Capture the cell that displays the provided text and extract its (x, y) central coordinate. 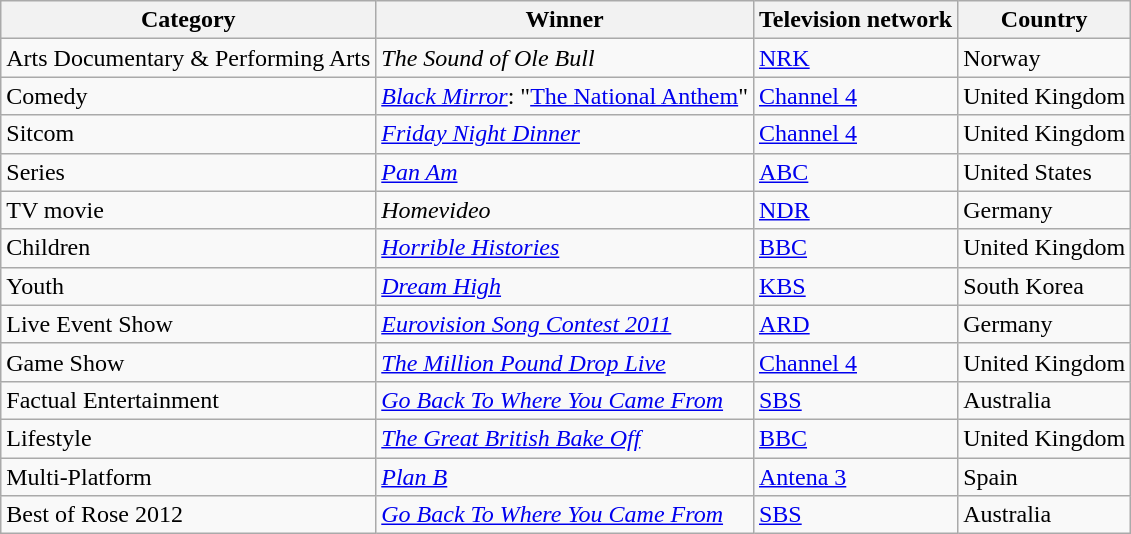
Television network (855, 20)
Arts Documentary & Performing Arts (188, 58)
Eurovision Song Contest 2011 (565, 324)
Live Event Show (188, 324)
KBS (855, 286)
South Korea (1044, 286)
ARD (855, 324)
Pan Am (565, 172)
Winner (565, 20)
The Great British Bake Off (565, 438)
NRK (855, 58)
Children (188, 248)
NDR (855, 210)
Homevideo (565, 210)
Black Mirror: "The National Anthem" (565, 96)
Friday Night Dinner (565, 134)
Factual Entertainment (188, 400)
United States (1044, 172)
Plan B (565, 477)
Country (1044, 20)
The Million Pound Drop Live (565, 362)
Multi-Platform (188, 477)
Dream High (565, 286)
Horrible Histories (565, 248)
Norway (1044, 58)
Lifestyle (188, 438)
ABC (855, 172)
Series (188, 172)
TV movie (188, 210)
Spain (1044, 477)
Category (188, 20)
Game Show (188, 362)
Best of Rose 2012 (188, 515)
Sitcom (188, 134)
Antena 3 (855, 477)
The Sound of Ole Bull (565, 58)
Youth (188, 286)
Comedy (188, 96)
